Determine the [X, Y] coordinate at the center of the cell enclosing the given text.  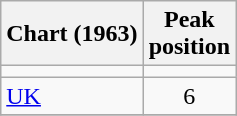
UK [72, 96]
Chart (1963) [72, 34]
6 [189, 96]
Peakposition [189, 34]
